For the text-containing cell, return its midpoint in (x, y) coordinate format. 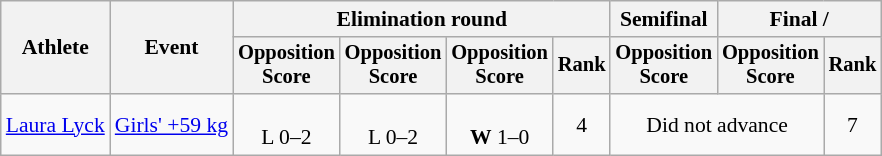
Did not advance (716, 124)
Girls' +59 kg (172, 124)
Laura Lyck (56, 124)
Final / (799, 19)
7 (853, 124)
W 1–0 (500, 124)
Event (172, 48)
Athlete (56, 48)
Elimination round (422, 19)
Semifinal (664, 19)
4 (582, 124)
